Detect which cell encompasses the target text, then output its [x, y] center coordinate. 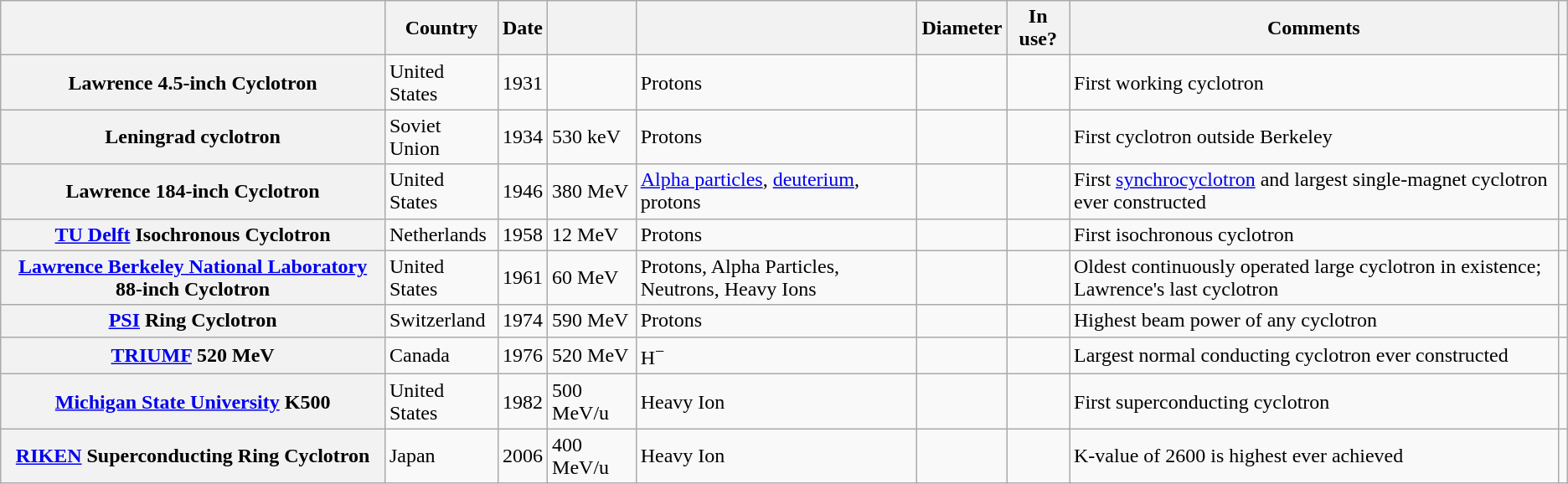
First working cyclotron [1313, 82]
1958 [523, 234]
First isochronous cyclotron [1313, 234]
380 MeV [592, 191]
First synchrocyclotron and largest single-magnet cyclotron ever constructed [1313, 191]
1961 [523, 278]
Canada [441, 355]
In use? [1039, 28]
Protons, Alpha Particles, Neutrons, Heavy Ions [776, 278]
PSI Ring Cyclotron [193, 321]
Soviet Union [441, 137]
1982 [523, 402]
Switzerland [441, 321]
First superconducting cyclotron [1313, 402]
520 MeV [592, 355]
First cyclotron outside Berkeley [1313, 137]
Netherlands [441, 234]
Lawrence 184-inch Cyclotron [193, 191]
500 MeV/u [592, 402]
12 MeV [592, 234]
Highest beam power of any cyclotron [1313, 321]
K-value of 2600 is highest ever achieved [1313, 456]
530 keV [592, 137]
1931 [523, 82]
Michigan State University K500 [193, 402]
1934 [523, 137]
Lawrence 4.5-inch Cyclotron [193, 82]
Leningrad cyclotron [193, 137]
Japan [441, 456]
Alpha particles, deuterium, protons [776, 191]
Lawrence Berkeley National Laboratory 88-inch Cyclotron [193, 278]
Diameter [962, 28]
1946 [523, 191]
1976 [523, 355]
Comments [1313, 28]
400 MeV/u [592, 456]
TRIUMF 520 MeV [193, 355]
Date [523, 28]
590 MeV [592, 321]
1974 [523, 321]
60 MeV [592, 278]
Oldest continuously operated large cyclotron in existence; Lawrence's last cyclotron [1313, 278]
H− [776, 355]
TU Delft Isochronous Cyclotron [193, 234]
Largest normal conducting cyclotron ever constructed [1313, 355]
2006 [523, 456]
RIKEN Superconducting Ring Cyclotron [193, 456]
Country [441, 28]
